Capture the cell that displays the provided text and extract its (x, y) central coordinate. 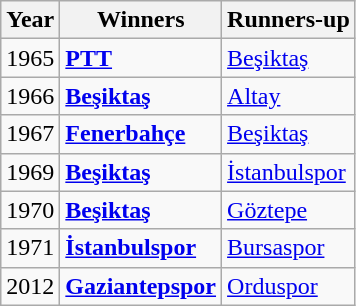
Gaziantepspor (141, 286)
1970 (30, 210)
2012 (30, 286)
1966 (30, 96)
Göztepe (289, 210)
Altay (289, 96)
1967 (30, 134)
1969 (30, 172)
1971 (30, 248)
Winners (141, 20)
Runners-up (289, 20)
Year (30, 20)
Bursaspor (289, 248)
PTT (141, 58)
1965 (30, 58)
Fenerbahçe (141, 134)
Orduspor (289, 286)
